Determine the (X, Y) coordinate at the center of the cell enclosing the given text.  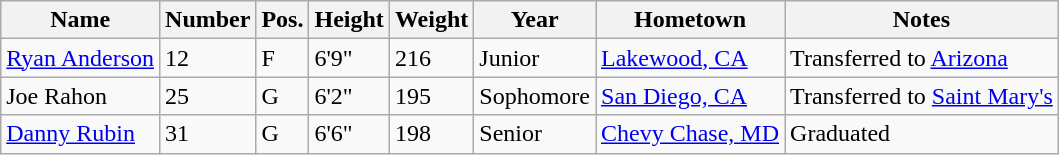
Chevy Chase, MD (690, 134)
Transferred to Saint Mary's (922, 96)
Lakewood, CA (690, 58)
Name (80, 20)
Senior (535, 134)
San Diego, CA (690, 96)
12 (208, 58)
216 (431, 58)
6'2" (349, 96)
Weight (431, 20)
Danny Rubin (80, 134)
Notes (922, 20)
Hometown (690, 20)
Transferred to Arizona (922, 58)
198 (431, 134)
Pos. (282, 20)
6'9" (349, 58)
25 (208, 96)
Junior (535, 58)
Number (208, 20)
195 (431, 96)
31 (208, 134)
Ryan Anderson (80, 58)
F (282, 58)
Height (349, 20)
Joe Rahon (80, 96)
Graduated (922, 134)
Sophomore (535, 96)
Year (535, 20)
6'6" (349, 134)
